Detect which cell encompasses the target text, then output its (X, Y) center coordinate. 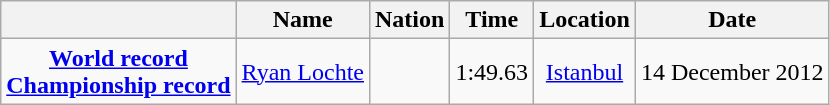
Location (585, 20)
Date (732, 20)
World recordChampionship record (118, 72)
14 December 2012 (732, 72)
1:49.63 (492, 72)
Name (302, 20)
Ryan Lochte (302, 72)
Time (492, 20)
Istanbul (585, 72)
Nation (409, 20)
